Determine the [X, Y] coordinate at the center of the cell enclosing the given text.  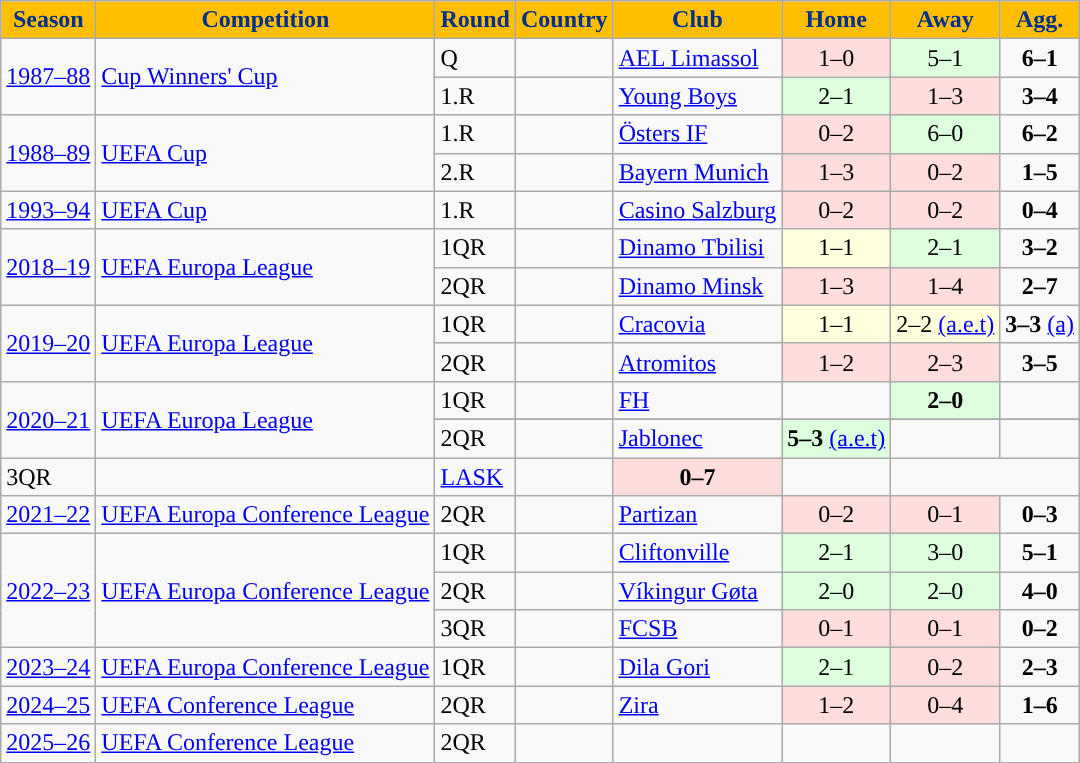
1987–88 [48, 77]
Dinamo Minsk [698, 286]
2020–21 [48, 419]
6–0 [946, 134]
2018–19 [48, 267]
1–5 [1040, 172]
2–7 [1040, 286]
2021–22 [48, 515]
LASK [475, 477]
2023–24 [48, 667]
Competition [266, 20]
1–4 [946, 286]
Dila Gori [698, 667]
Country [564, 20]
FH [698, 400]
0–7 [698, 477]
Östers IF [698, 134]
4–0 [1040, 591]
5–3 (a.e.t) [836, 438]
3–0 [946, 553]
Casino Salzburg [698, 210]
AEL Limassol [698, 58]
1993–94 [48, 210]
Club [698, 20]
3–5 [1040, 362]
Zira [698, 705]
3–3 (a) [1040, 324]
2022–23 [48, 591]
Away [946, 20]
2019–20 [48, 343]
Víkingur Gøta [698, 591]
Agg. [1040, 20]
1988–89 [48, 153]
Home [836, 20]
Atromitos [698, 362]
3–4 [1040, 96]
Cup Winners' Cup [266, 77]
2025–26 [48, 743]
Cracovia [698, 324]
Season [48, 20]
1–6 [1040, 705]
Partizan [698, 515]
0–3 [1040, 515]
2024–25 [48, 705]
Bayern Munich [698, 172]
6–1 [1040, 58]
Young Boys [698, 96]
Round [475, 20]
FCSB [698, 629]
Jablonec [698, 438]
2–2 (a.e.t) [946, 324]
2.R [475, 172]
Q [475, 58]
1–0 [836, 58]
Dinamo Tbilisi [698, 248]
6–2 [1040, 134]
Cliftonville [698, 553]
3–2 [1040, 248]
